Provide the (x, y) coordinate of the cell's center where the given text is located.  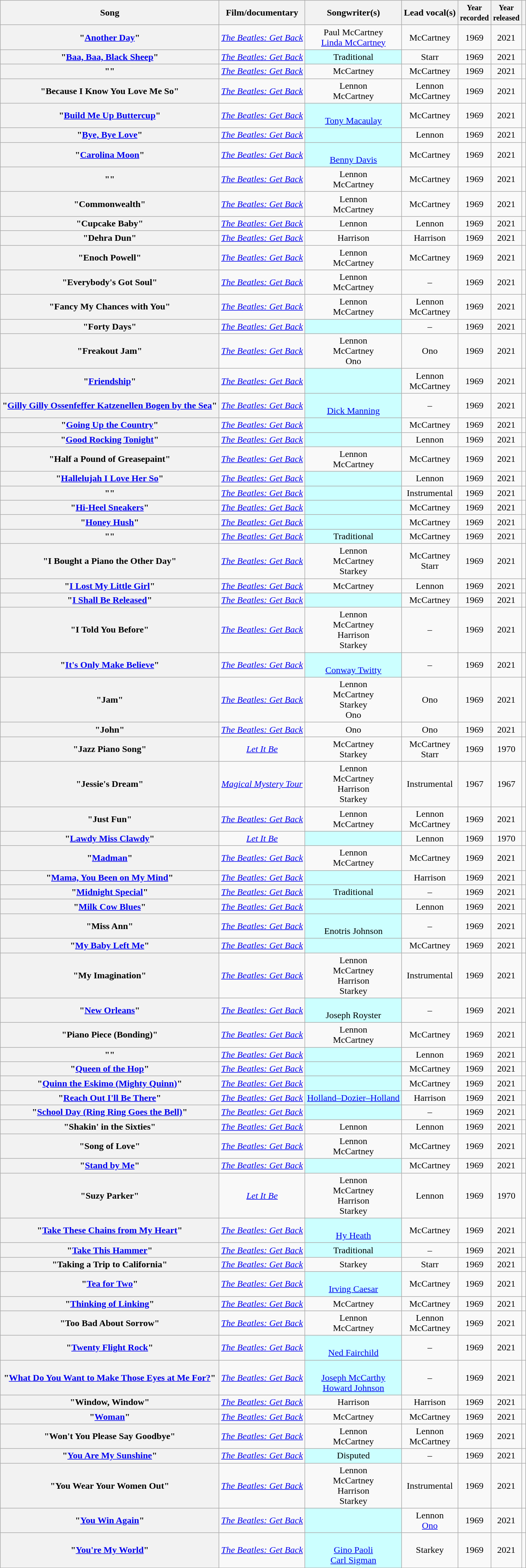
Conway Twitty (354, 665)
"Too Bad About Sorrow" (110, 1323)
"Dehra Dun" (110, 238)
"School Day (Ring Ring Goes the Bell)" (110, 1112)
Benny Davis (354, 155)
"Take These Chains from My Heart" (110, 1230)
"Hallelujah I Love Her So" (110, 479)
"Just Fun" (110, 819)
"Freakout Jam" (110, 351)
"My Baby Left Me" (110, 945)
"Build Me Up Buttercup" (110, 115)
"Mama, You Been on My Mind" (110, 877)
"Another Day" (110, 37)
Lead vocal(s) (430, 13)
LennonMcCartneyStarkey (354, 561)
Film/documentary (262, 13)
Disputed (354, 1456)
"You Wear Your Women Out" (110, 1486)
"Won't You Please Say Goodbye" (110, 1436)
"It's Only Make Believe" (110, 665)
"My Imagination" (110, 975)
Magical Mystery Tour (262, 784)
"Because I Know You Love Me So" (110, 91)
"New Orleans" (110, 1010)
Ned Fairchild (354, 1348)
"Enoch Powell" (110, 257)
LennonOno (430, 1521)
Holland–Dozier–Holland (354, 1098)
Yearreleased (506, 13)
"Good Rocking Tonight" (110, 439)
"You're My World" (110, 1550)
Songwriter(s) (354, 13)
LennonMcCartneyStarkeyOno (354, 700)
"Miss Ann" (110, 926)
Joseph Royster (354, 1010)
"Forty Days" (110, 326)
"Jazz Piano Song" (110, 749)
"Jessie's Dream" (110, 784)
"I Bought a Piano the Other Day" (110, 561)
"Baa, Baa, Black Sheep" (110, 57)
McCartneyStarkey (354, 749)
"I Lost My Little Girl" (110, 586)
Paul McCartneyLinda McCartney (354, 37)
"Thinking of Linking" (110, 1303)
Gino PaoliCarl Sigman (354, 1550)
Irving Caesar (354, 1284)
"John" (110, 730)
"Everybody's Got Soul" (110, 282)
"Take This Hammer" (110, 1250)
"I Shall Be Released" (110, 600)
"Half a Pound of Greasepaint" (110, 459)
"I Told You Before" (110, 630)
"Reach Out I'll Be There" (110, 1098)
"Suzy Parker" (110, 1195)
Tony Macaulay (354, 115)
"Quinn the Eskimo (Mighty Quinn)" (110, 1083)
"Madman" (110, 858)
"Fancy My Chances with You" (110, 307)
"Going Up the Country" (110, 425)
LennonMcCartneyOno (354, 351)
"Twenty Flight Rock" (110, 1348)
"Gilly Gilly Ossenfeffer Katzenellen Bogen by the Sea" (110, 406)
"Hi-Heel Sneakers" (110, 507)
"Piano Piece (Bonding)" (110, 1035)
Dick Manning (354, 406)
"Tea for Two" (110, 1284)
Enotris Johnson (354, 926)
"What Do You Want to Make Those Eyes at Me For?" (110, 1378)
"Midnight Special" (110, 892)
"Carolina Moon" (110, 155)
"Bye, Bye Love" (110, 135)
"Friendship" (110, 381)
Joseph McCarthyHoward Johnson (354, 1378)
Song (110, 13)
"Cupcake Baby" (110, 223)
Yearrecorded (474, 13)
"Jam" (110, 700)
"Window, Window" (110, 1402)
"Taking a Trip to California" (110, 1264)
"Honey Hush" (110, 522)
"Woman" (110, 1417)
"You Win Again" (110, 1521)
"Stand by Me" (110, 1166)
"Queen of the Hop" (110, 1069)
"You Are My Sunshine" (110, 1456)
"Shakin' in the Sixties" (110, 1127)
"Song of Love" (110, 1146)
"Commonwealth" (110, 204)
Hy Heath (354, 1230)
"Milk Cow Blues" (110, 906)
"Lawdy Miss Clawdy" (110, 838)
